Return (x, y) of the center of cell containing provided text 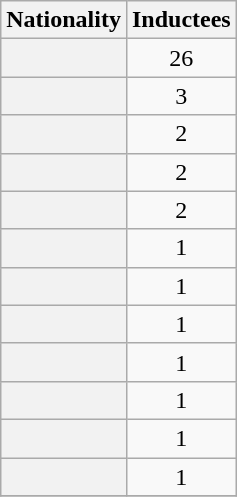
Inductees (181, 20)
3 (181, 96)
Nationality (64, 20)
26 (181, 58)
